Output the (x, y) coordinate of the center of the cell containing the given text.  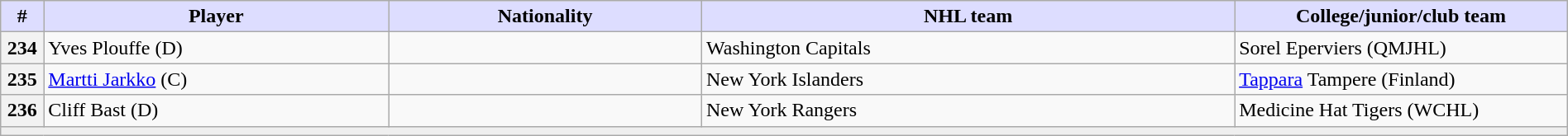
235 (22, 79)
236 (22, 110)
Martti Jarkko (C) (217, 79)
Washington Capitals (968, 48)
234 (22, 48)
Tappara Tampere (Finland) (1401, 79)
New York Rangers (968, 110)
Cliff Bast (D) (217, 110)
Medicine Hat Tigers (WCHL) (1401, 110)
NHL team (968, 16)
Sorel Eperviers (QMJHL) (1401, 48)
New York Islanders (968, 79)
College/junior/club team (1401, 16)
Nationality (546, 16)
# (22, 16)
Yves Plouffe (D) (217, 48)
Player (217, 16)
